Output the (x, y) coordinate of the center of the cell containing the given text.  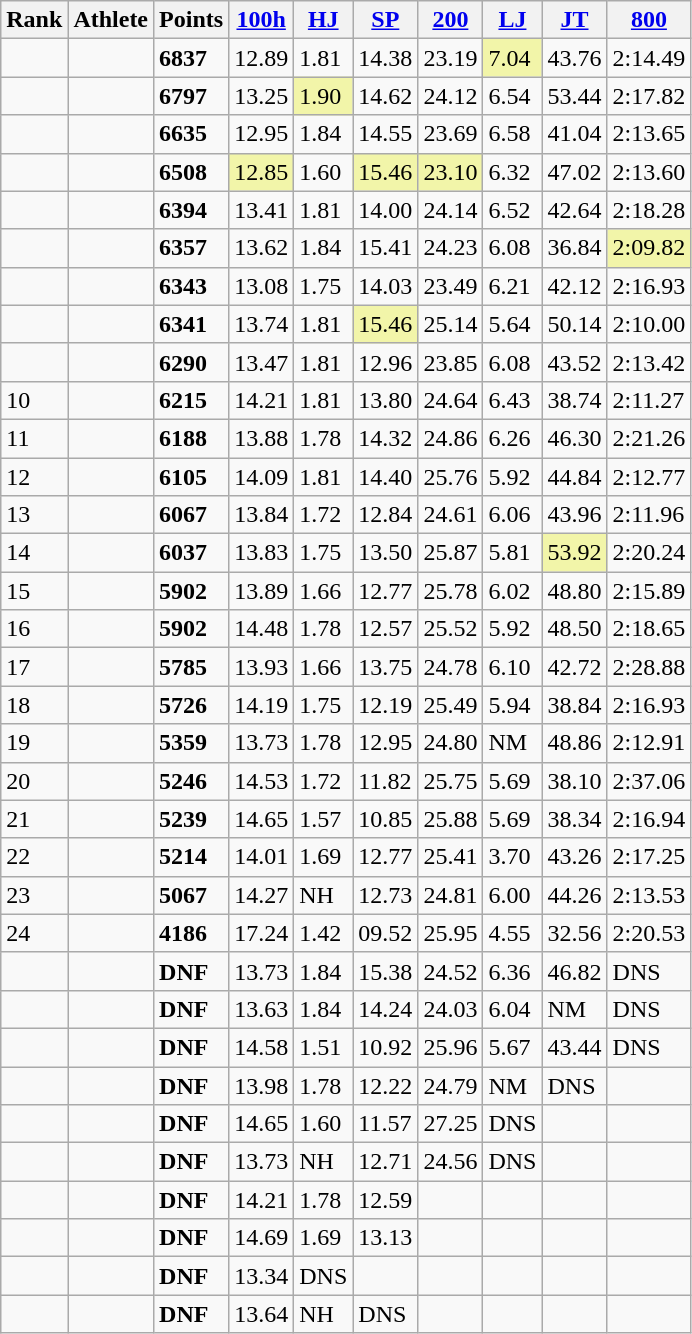
32.56 (574, 933)
12.85 (262, 172)
1.42 (324, 933)
16 (34, 629)
6394 (192, 210)
2:13.53 (649, 895)
48.86 (574, 743)
5.64 (512, 324)
2:18.28 (649, 210)
6.54 (512, 96)
53.44 (574, 96)
2:20.24 (649, 553)
12.84 (386, 515)
20 (34, 781)
2:21.26 (649, 438)
LJ (512, 20)
7.04 (512, 58)
1.57 (324, 819)
13.93 (262, 667)
25.78 (450, 591)
6105 (192, 477)
6.52 (512, 210)
6.06 (512, 515)
Points (192, 20)
14.69 (262, 1238)
13.75 (386, 667)
1.90 (324, 96)
6.32 (512, 172)
11 (34, 438)
24.23 (450, 248)
4186 (192, 933)
2:16.94 (649, 819)
48.50 (574, 629)
Athlete (111, 20)
5067 (192, 895)
36.84 (574, 248)
14.03 (386, 286)
6343 (192, 286)
2:11.27 (649, 400)
23.10 (450, 172)
13.88 (262, 438)
22 (34, 857)
2:20.53 (649, 933)
12.22 (386, 1085)
6341 (192, 324)
10.92 (386, 1047)
2:14.49 (649, 58)
24.56 (450, 1162)
11.82 (386, 781)
1.51 (324, 1047)
24.12 (450, 96)
5239 (192, 819)
25.88 (450, 819)
46.30 (574, 438)
2:10.00 (649, 324)
10.85 (386, 819)
43.52 (574, 362)
11.57 (386, 1124)
5359 (192, 743)
23.69 (450, 134)
2:12.91 (649, 743)
48.80 (574, 591)
24 (34, 933)
43.96 (574, 515)
25.87 (450, 553)
13.80 (386, 400)
6037 (192, 553)
14.62 (386, 96)
13.74 (262, 324)
5.94 (512, 705)
13.08 (262, 286)
50.14 (574, 324)
14.55 (386, 134)
15 (34, 591)
24.81 (450, 895)
42.12 (574, 286)
5214 (192, 857)
14.40 (386, 477)
JT (574, 20)
24.61 (450, 515)
800 (649, 20)
15.41 (386, 248)
13.41 (262, 210)
09.52 (386, 933)
25.95 (450, 933)
13.83 (262, 553)
24.79 (450, 1085)
14.38 (386, 58)
14.09 (262, 477)
HJ (324, 20)
6508 (192, 172)
17 (34, 667)
23 (34, 895)
6357 (192, 248)
6.26 (512, 438)
Rank (34, 20)
13.13 (386, 1238)
13.64 (262, 1314)
6067 (192, 515)
14.58 (262, 1047)
14.27 (262, 895)
25.49 (450, 705)
12.71 (386, 1162)
12.89 (262, 58)
24.03 (450, 1009)
24.52 (450, 971)
2:17.25 (649, 857)
2:17.82 (649, 96)
12.59 (386, 1200)
25.96 (450, 1047)
27.25 (450, 1124)
6.04 (512, 1009)
2:09.82 (649, 248)
13 (34, 515)
6635 (192, 134)
2:13.42 (649, 362)
12.19 (386, 705)
53.92 (574, 553)
6.43 (512, 400)
6.58 (512, 134)
2:37.06 (649, 781)
10 (34, 400)
43.44 (574, 1047)
19 (34, 743)
6.36 (512, 971)
43.26 (574, 857)
100h (262, 20)
2:15.89 (649, 591)
43.76 (574, 58)
23.49 (450, 286)
6837 (192, 58)
23.19 (450, 58)
24.14 (450, 210)
6.02 (512, 591)
SP (386, 20)
38.74 (574, 400)
25.75 (450, 781)
23.85 (450, 362)
200 (450, 20)
44.84 (574, 477)
2:28.88 (649, 667)
5726 (192, 705)
14.01 (262, 857)
14 (34, 553)
24.86 (450, 438)
3.70 (512, 857)
12.73 (386, 895)
24.64 (450, 400)
13.84 (262, 515)
6215 (192, 400)
6.21 (512, 286)
6797 (192, 96)
14.32 (386, 438)
13.98 (262, 1085)
2:13.60 (649, 172)
42.64 (574, 210)
6.00 (512, 895)
14.24 (386, 1009)
38.34 (574, 819)
25.41 (450, 857)
14.00 (386, 210)
2:18.65 (649, 629)
5.81 (512, 553)
5785 (192, 667)
25.76 (450, 477)
14.53 (262, 781)
2:13.65 (649, 134)
13.89 (262, 591)
13.34 (262, 1276)
14.48 (262, 629)
24.78 (450, 667)
13.25 (262, 96)
47.02 (574, 172)
12.57 (386, 629)
18 (34, 705)
5.67 (512, 1047)
38.10 (574, 781)
12.96 (386, 362)
13.63 (262, 1009)
21 (34, 819)
13.62 (262, 248)
25.52 (450, 629)
25.14 (450, 324)
14.19 (262, 705)
13.50 (386, 553)
17.24 (262, 933)
12 (34, 477)
4.55 (512, 933)
6.10 (512, 667)
15.38 (386, 971)
5246 (192, 781)
38.84 (574, 705)
24.80 (450, 743)
42.72 (574, 667)
44.26 (574, 895)
41.04 (574, 134)
6290 (192, 362)
6188 (192, 438)
2:11.96 (649, 515)
46.82 (574, 971)
13.47 (262, 362)
2:12.77 (649, 477)
